From the cell containing the given text, extract its center point as [x, y] coordinate. 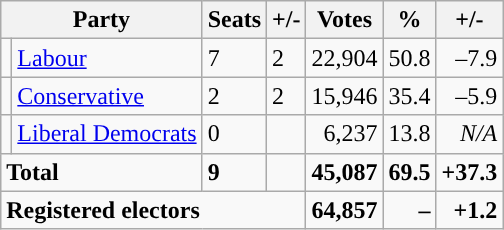
7 [234, 58]
–7.9 [470, 58]
45,087 [344, 172]
64,857 [344, 210]
15,946 [344, 96]
–5.9 [470, 96]
22,904 [344, 58]
35.4 [410, 96]
Liberal Democrats [107, 134]
+1.2 [470, 210]
9 [234, 172]
Labour [107, 58]
Registered electors [154, 210]
6,237 [344, 134]
Total [102, 172]
Party [102, 20]
Seats [234, 20]
0 [234, 134]
50.8 [410, 58]
69.5 [410, 172]
N/A [470, 134]
+37.3 [470, 172]
% [410, 20]
Conservative [107, 96]
Votes [344, 20]
– [410, 210]
13.8 [410, 134]
